Return (x, y) of the center of cell containing provided text 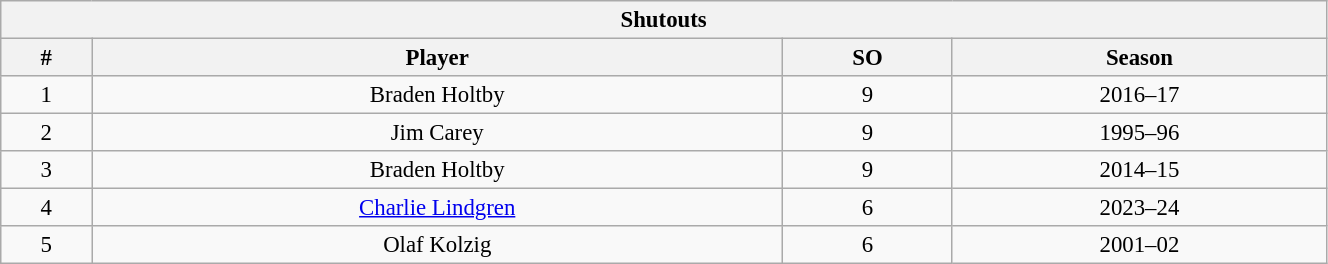
Olaf Kolzig (438, 245)
2001–02 (1139, 245)
2 (46, 133)
4 (46, 208)
5 (46, 245)
2016–17 (1139, 95)
2023–24 (1139, 208)
1995–96 (1139, 133)
SO (868, 58)
Charlie Lindgren (438, 208)
Shutouts (664, 20)
Jim Carey (438, 133)
3 (46, 170)
# (46, 58)
Player (438, 58)
Season (1139, 58)
1 (46, 95)
2014–15 (1139, 170)
